Capture the cell that displays the provided text and extract its [x, y] central coordinate. 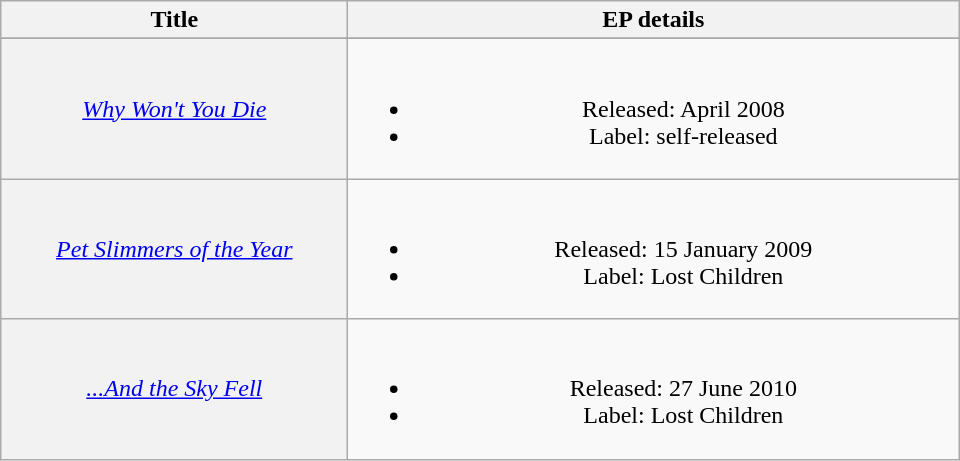
Why Won't You Die [174, 109]
Released: 27 June 2010Label: Lost Children [654, 389]
Pet Slimmers of the Year [174, 249]
Released: April 2008Label: self-released [654, 109]
EP details [654, 20]
Released: 15 January 2009Label: Lost Children [654, 249]
...And the Sky Fell [174, 389]
Title [174, 20]
